Locate the cell with the specified text and output its [x, y] center coordinate. 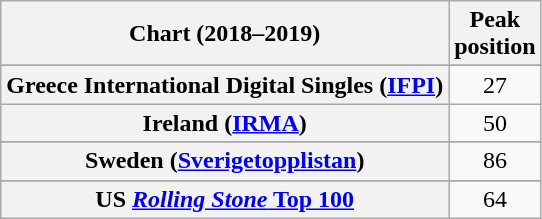
US Rolling Stone Top 100 [225, 199]
Sweden (Sverigetopplistan) [225, 161]
Ireland (IRMA) [225, 123]
50 [495, 123]
Chart (2018–2019) [225, 34]
86 [495, 161]
Greece International Digital Singles (IFPI) [225, 85]
Peak position [495, 34]
64 [495, 199]
27 [495, 85]
